Provide the [X, Y] coordinate of the cell's center where the given text is located.  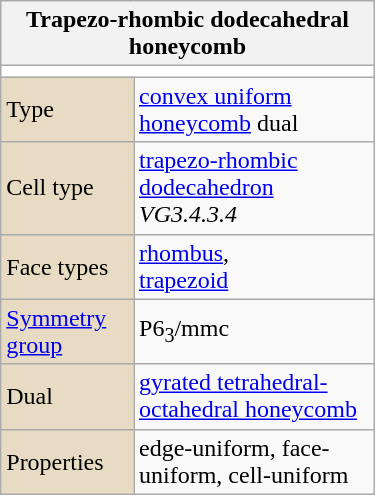
Cell type [68, 188]
Face types [68, 266]
gyrated tetrahedral-octahedral honeycomb [254, 396]
Properties [68, 462]
P63/mmc [254, 332]
trapezo-rhombic dodecahedron VG3.4.3.4 [254, 188]
convex uniform honeycomb dual [254, 110]
edge-uniform, face-uniform, cell-uniform [254, 462]
Trapezo-rhombic dodecahedral honeycomb [188, 34]
Dual [68, 396]
rhombus,trapezoid [254, 266]
Type [68, 110]
Symmetry group [68, 332]
